Pinpoint the cell where the given text exists, returning its [X, Y] midpoint coordinate. 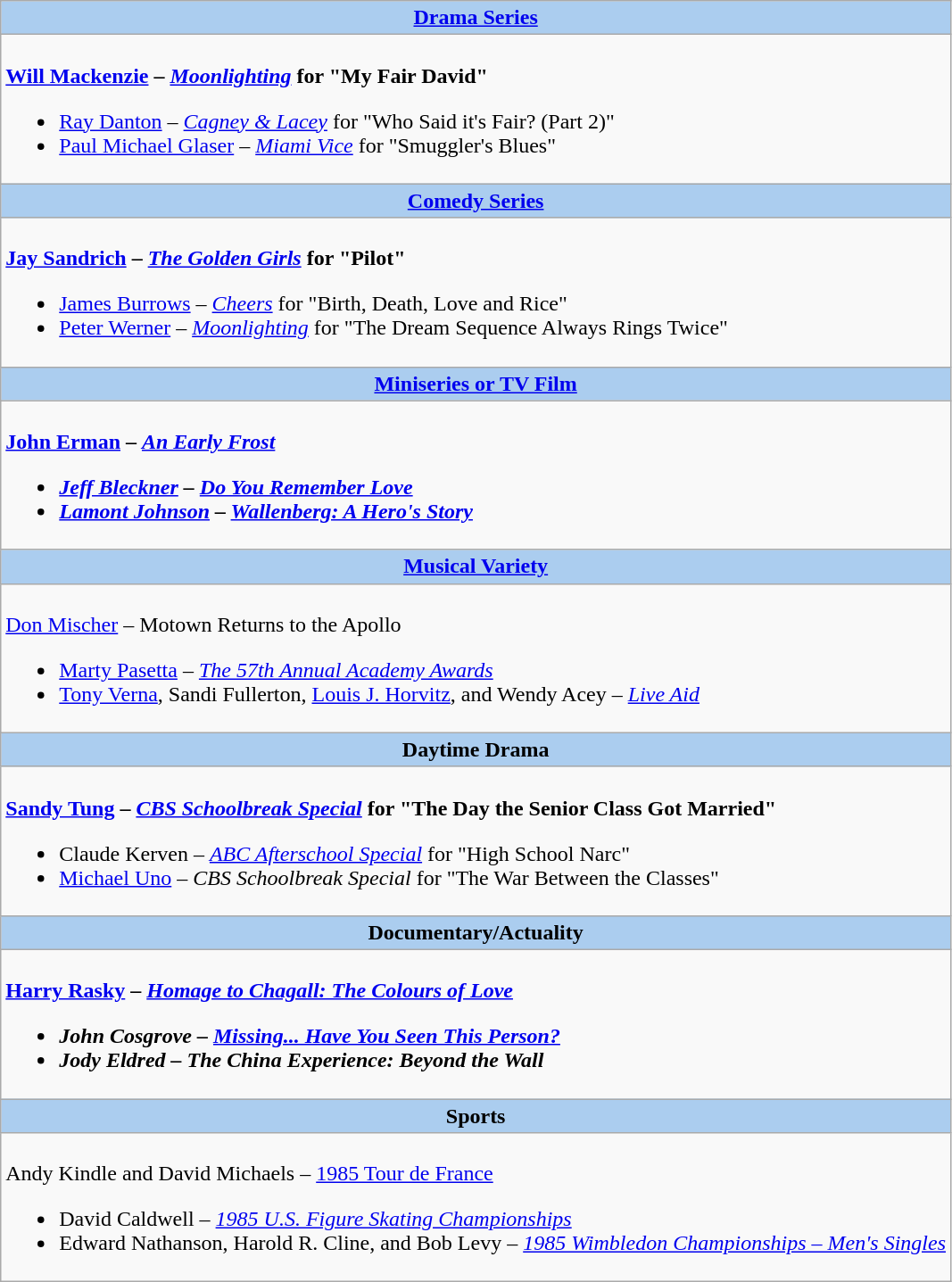
Daytime Drama [476, 749]
Miniseries or TV Film [476, 384]
John Erman – An Early FrostJeff Bleckner – Do You Remember LoveLamont Johnson – Wallenberg: A Hero's Story [476, 475]
Sports [476, 1116]
Drama Series [476, 18]
Documentary/Actuality [476, 932]
Comedy Series [476, 201]
Musical Variety [476, 567]
